For the text-containing cell, return its midpoint in [X, Y] coordinate format. 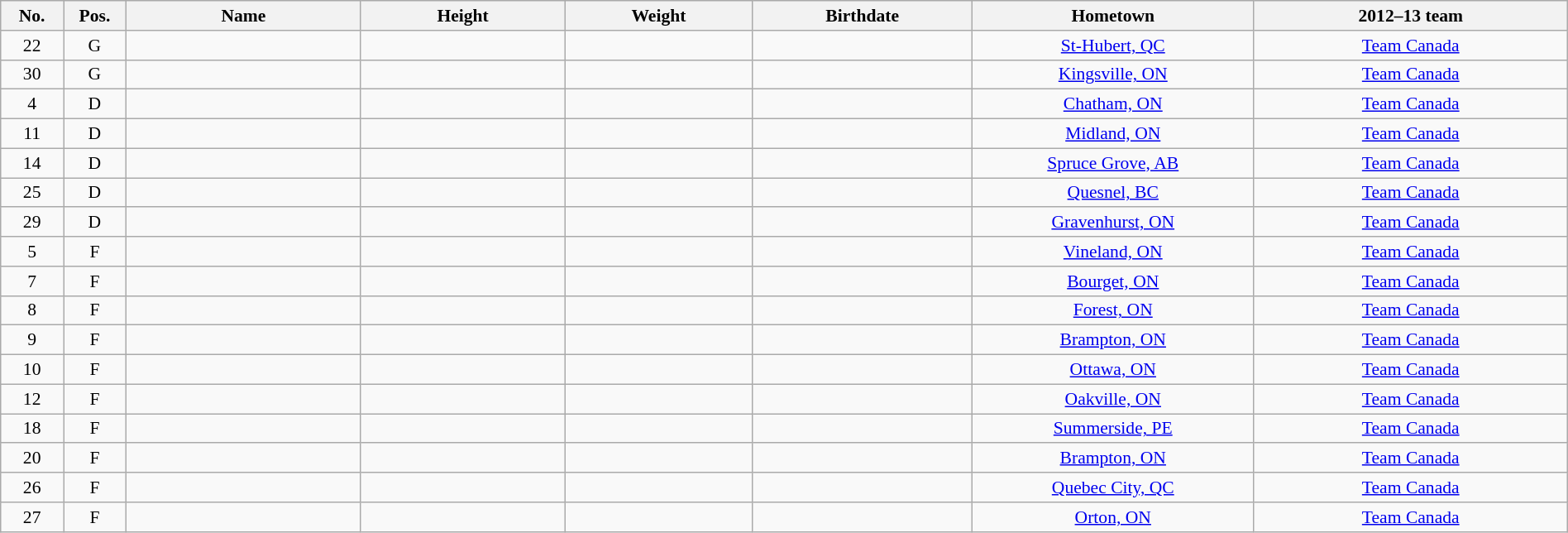
Gravenhurst, ON [1113, 223]
5 [32, 252]
Hometown [1113, 16]
Quesnel, BC [1113, 193]
Chatham, ON [1113, 104]
Bourget, ON [1113, 281]
Forest, ON [1113, 310]
Orton, ON [1113, 517]
Midland, ON [1113, 134]
Name [243, 16]
Quebec City, QC [1113, 487]
7 [32, 281]
10 [32, 370]
Vineland, ON [1113, 252]
4 [32, 104]
2012–13 team [1411, 16]
Kingsville, ON [1113, 74]
No. [32, 16]
9 [32, 340]
Birthdate [862, 16]
18 [32, 429]
Ottawa, ON [1113, 370]
20 [32, 459]
26 [32, 487]
25 [32, 193]
11 [32, 134]
Spruce Grove, AB [1113, 163]
30 [32, 74]
Weight [658, 16]
Summerside, PE [1113, 429]
Height [462, 16]
14 [32, 163]
27 [32, 517]
12 [32, 399]
Pos. [95, 16]
22 [32, 46]
St-Hubert, QC [1113, 46]
8 [32, 310]
29 [32, 223]
Oakville, ON [1113, 399]
